Output the (x, y) coordinate of the center of the cell containing the given text.  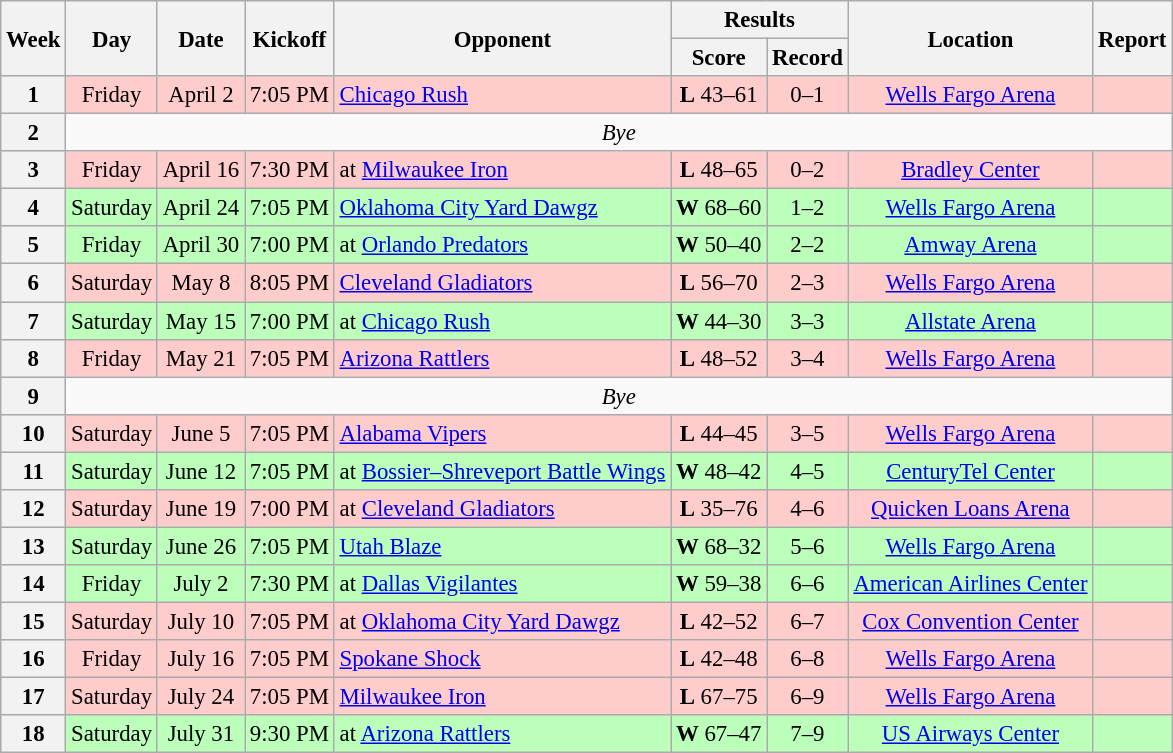
7–9 (808, 734)
8:05 PM (290, 283)
Allstate Arena (970, 321)
Score (719, 58)
2–3 (808, 283)
at Chicago Rush (502, 321)
May 21 (200, 358)
Chicago Rush (502, 95)
W 68–60 (719, 208)
July 10 (200, 621)
W 67–47 (719, 734)
1 (34, 95)
June 19 (200, 509)
at Orlando Predators (502, 245)
L 42–52 (719, 621)
6–6 (808, 584)
6 (34, 283)
Oklahoma City Yard Dawgz (502, 208)
3–4 (808, 358)
4–5 (808, 471)
9 (34, 396)
US Airways Center (970, 734)
4–6 (808, 509)
18 (34, 734)
Location (970, 38)
Cleveland Gladiators (502, 283)
Report (1132, 38)
13 (34, 546)
Week (34, 38)
American Airlines Center (970, 584)
5 (34, 245)
15 (34, 621)
14 (34, 584)
6–9 (808, 697)
5–6 (808, 546)
1–2 (808, 208)
July 2 (200, 584)
April 30 (200, 245)
at Dallas Vigilantes (502, 584)
Results (760, 20)
Opponent (502, 38)
6–7 (808, 621)
W 68–32 (719, 546)
W 59–38 (719, 584)
6–8 (808, 659)
June 5 (200, 433)
April 2 (200, 95)
at Cleveland Gladiators (502, 509)
July 16 (200, 659)
4 (34, 208)
Record (808, 58)
L 67–75 (719, 697)
Quicken Loans Arena (970, 509)
April 16 (200, 170)
April 24 (200, 208)
L 44–45 (719, 433)
2 (34, 133)
0–2 (808, 170)
Cox Convention Center (970, 621)
3 (34, 170)
at Milwaukee Iron (502, 170)
Kickoff (290, 38)
May 15 (200, 321)
CenturyTel Center (970, 471)
8 (34, 358)
10 (34, 433)
L 48–52 (719, 358)
W 50–40 (719, 245)
July 31 (200, 734)
12 (34, 509)
July 24 (200, 697)
Spokane Shock (502, 659)
16 (34, 659)
L 56–70 (719, 283)
L 42–48 (719, 659)
Bradley Center (970, 170)
W 44–30 (719, 321)
17 (34, 697)
W 48–42 (719, 471)
June 12 (200, 471)
Milwaukee Iron (502, 697)
Alabama Vipers (502, 433)
at Arizona Rattlers (502, 734)
L 43–61 (719, 95)
Utah Blaze (502, 546)
0–1 (808, 95)
2–2 (808, 245)
7 (34, 321)
3–5 (808, 433)
June 26 (200, 546)
L 35–76 (719, 509)
3–3 (808, 321)
L 48–65 (719, 170)
Date (200, 38)
Day (112, 38)
Amway Arena (970, 245)
at Bossier–Shreveport Battle Wings (502, 471)
Arizona Rattlers (502, 358)
11 (34, 471)
May 8 (200, 283)
at Oklahoma City Yard Dawgz (502, 621)
9:30 PM (290, 734)
